Detect which cell encompasses the target text, then output its (x, y) center coordinate. 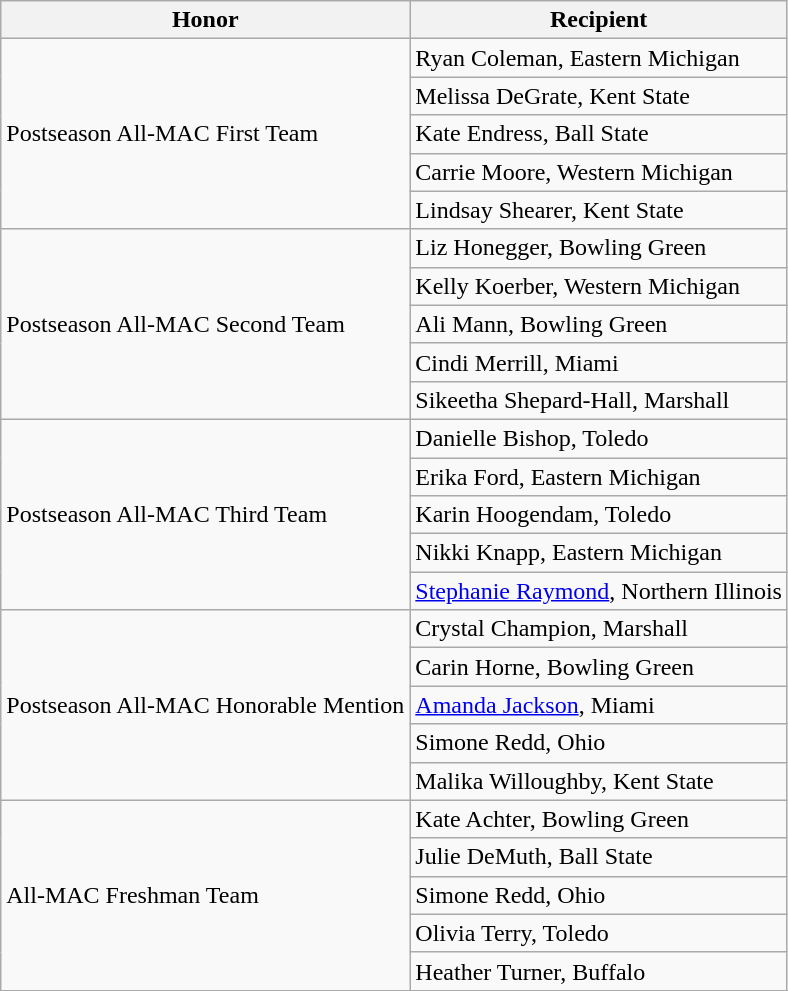
Crystal Champion, Marshall (599, 629)
Honor (206, 20)
Olivia Terry, Toledo (599, 933)
Melissa DeGrate, Kent State (599, 96)
Postseason All-MAC First Team (206, 134)
Ali Mann, Bowling Green (599, 324)
Kate Endress, Ball State (599, 134)
Ryan Coleman, Eastern Michigan (599, 58)
Postseason All-MAC Third Team (206, 514)
Lindsay Shearer, Kent State (599, 210)
Liz Honegger, Bowling Green (599, 248)
Postseason All-MAC Second Team (206, 324)
Kelly Koerber, Western Michigan (599, 286)
Postseason All-MAC Honorable Mention (206, 705)
Nikki Knapp, Eastern Michigan (599, 553)
Cindi Merrill, Miami (599, 362)
Heather Turner, Buffalo (599, 971)
Danielle Bishop, Toledo (599, 438)
Carrie Moore, Western Michigan (599, 172)
Karin Hoogendam, Toledo (599, 515)
Kate Achter, Bowling Green (599, 819)
Amanda Jackson, Miami (599, 705)
Malika Willoughby, Kent State (599, 781)
Carin Horne, Bowling Green (599, 667)
Erika Ford, Eastern Michigan (599, 477)
Julie DeMuth, Ball State (599, 857)
Stephanie Raymond, Northern Illinois (599, 591)
Sikeetha Shepard-Hall, Marshall (599, 400)
All-MAC Freshman Team (206, 895)
Recipient (599, 20)
